Find where the given text appears and provide that cell's center as [x, y] coordinate. 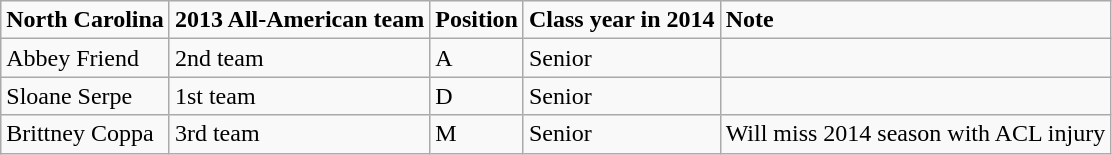
Sloane Serpe [86, 96]
Position [477, 20]
Brittney Coppa [86, 134]
3rd team [299, 134]
1st team [299, 96]
2013 All-American team [299, 20]
M [477, 134]
North Carolina [86, 20]
2nd team [299, 58]
Abbey Friend [86, 58]
Class year in 2014 [622, 20]
Will miss 2014 season with ACL injury [916, 134]
D [477, 96]
A [477, 58]
Note [916, 20]
